Determine the [x, y] coordinate at the center of the cell enclosing the given text.  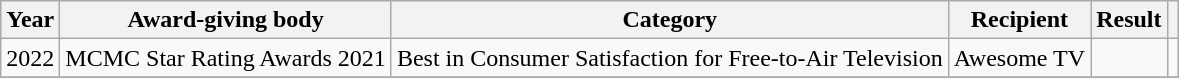
Best in Consumer Satisfaction for Free-to-Air Television [670, 58]
MCMC Star Rating Awards 2021 [226, 58]
Awesome TV [1019, 58]
Result [1129, 20]
Recipient [1019, 20]
2022 [30, 58]
Year [30, 20]
Award-giving body [226, 20]
Category [670, 20]
